Return the [X, Y] coordinate for the center point of the cell that contains the specified text.  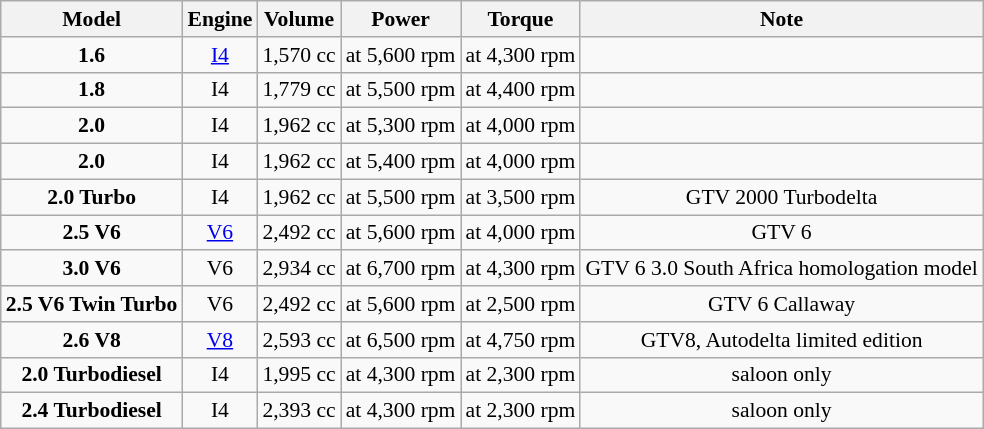
Volume [298, 19]
GTV 2000 Turbodelta [781, 197]
1.6 [92, 55]
GTV8, Autodelta limited edition [781, 340]
Note [781, 19]
GTV 6 Callaway [781, 304]
2.5 V6 Twin Turbo [92, 304]
GTV 6 3.0 South Africa homologation model [781, 269]
at 5,400 rpm [401, 162]
3.0 V6 [92, 269]
at 4,750 rpm [520, 340]
2,393 cc [298, 411]
GTV 6 [781, 233]
2.6 V8 [92, 340]
at 6,500 rpm [401, 340]
at 2,500 rpm [520, 304]
2.5 V6 [92, 233]
V8 [220, 340]
Engine [220, 19]
1,779 cc [298, 90]
2,593 cc [298, 340]
at 6,700 rpm [401, 269]
2.4 Turbodiesel [92, 411]
2.0 Turbodiesel [92, 375]
at 4,400 rpm [520, 90]
Torque [520, 19]
2.0 Turbo [92, 197]
Model [92, 19]
at 5,300 rpm [401, 126]
1,570 cc [298, 55]
at 3,500 rpm [520, 197]
1,995 cc [298, 375]
Power [401, 19]
2,934 cc [298, 269]
1.8 [92, 90]
